Identify which cell holds the provided text, then report its [X, Y] central coordinate. 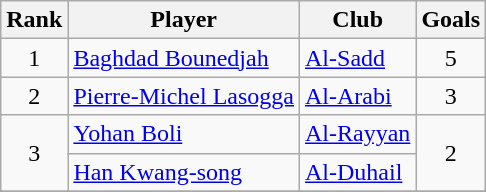
Al-Rayyan [358, 134]
1 [34, 58]
Goals [451, 20]
Baghdad Bounedjah [184, 58]
Player [184, 20]
Han Kwang-song [184, 172]
Rank [34, 20]
Club [358, 20]
Yohan Boli [184, 134]
5 [451, 58]
Al-Sadd [358, 58]
Al-Arabi [358, 96]
Pierre-Michel Lasogga [184, 96]
Al-Duhail [358, 172]
